Pinpoint the cell where the given text exists, returning its [X, Y] midpoint coordinate. 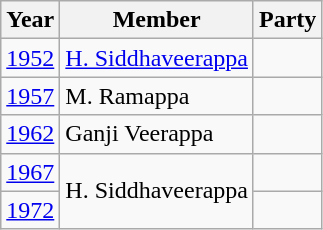
1962 [30, 134]
Ganji Veerappa [157, 134]
M. Ramappa [157, 96]
Member [157, 20]
Party [287, 20]
1967 [30, 172]
1957 [30, 96]
1972 [30, 210]
1952 [30, 58]
Year [30, 20]
